For the text-containing cell, return its midpoint in (X, Y) coordinate format. 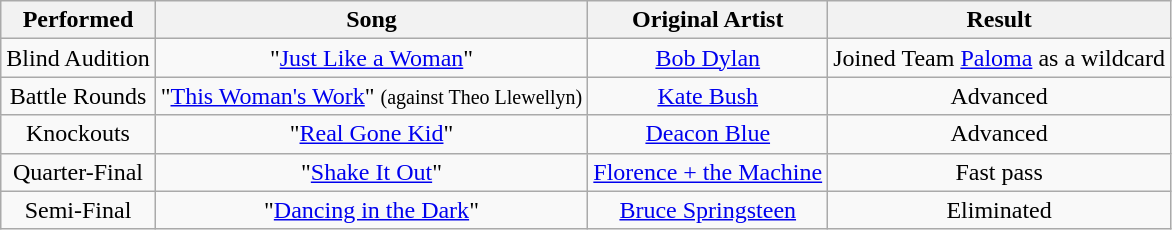
Result (1000, 20)
Fast pass (1000, 172)
"Dancing in the Dark" (372, 210)
Original Artist (708, 20)
"Just Like a Woman" (372, 58)
Performed (78, 20)
Deacon Blue (708, 134)
Kate Bush (708, 96)
Quarter-Final (78, 172)
Eliminated (1000, 210)
"This Woman's Work" (against Theo Llewellyn) (372, 96)
Blind Audition (78, 58)
"Shake It Out" (372, 172)
Florence + the Machine (708, 172)
Semi-Final (78, 210)
Joined Team Paloma as a wildcard (1000, 58)
"Real Gone Kid" (372, 134)
Bruce Springsteen (708, 210)
Bob Dylan (708, 58)
Song (372, 20)
Knockouts (78, 134)
Battle Rounds (78, 96)
